From the cell containing the given text, extract its center point as [x, y] coordinate. 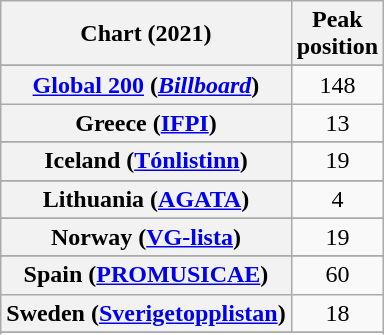
18 [337, 313]
Greece (IFPI) [146, 123]
Norway (VG-lista) [146, 237]
4 [337, 199]
Spain (PROMUSICAE) [146, 275]
Peakposition [337, 34]
Sweden (Sverigetopplistan) [146, 313]
Chart (2021) [146, 34]
Global 200 (Billboard) [146, 85]
60 [337, 275]
148 [337, 85]
13 [337, 123]
Iceland (Tónlistinn) [146, 161]
Lithuania (AGATA) [146, 199]
